Find where the given text appears and provide that cell's center as [X, Y] coordinate. 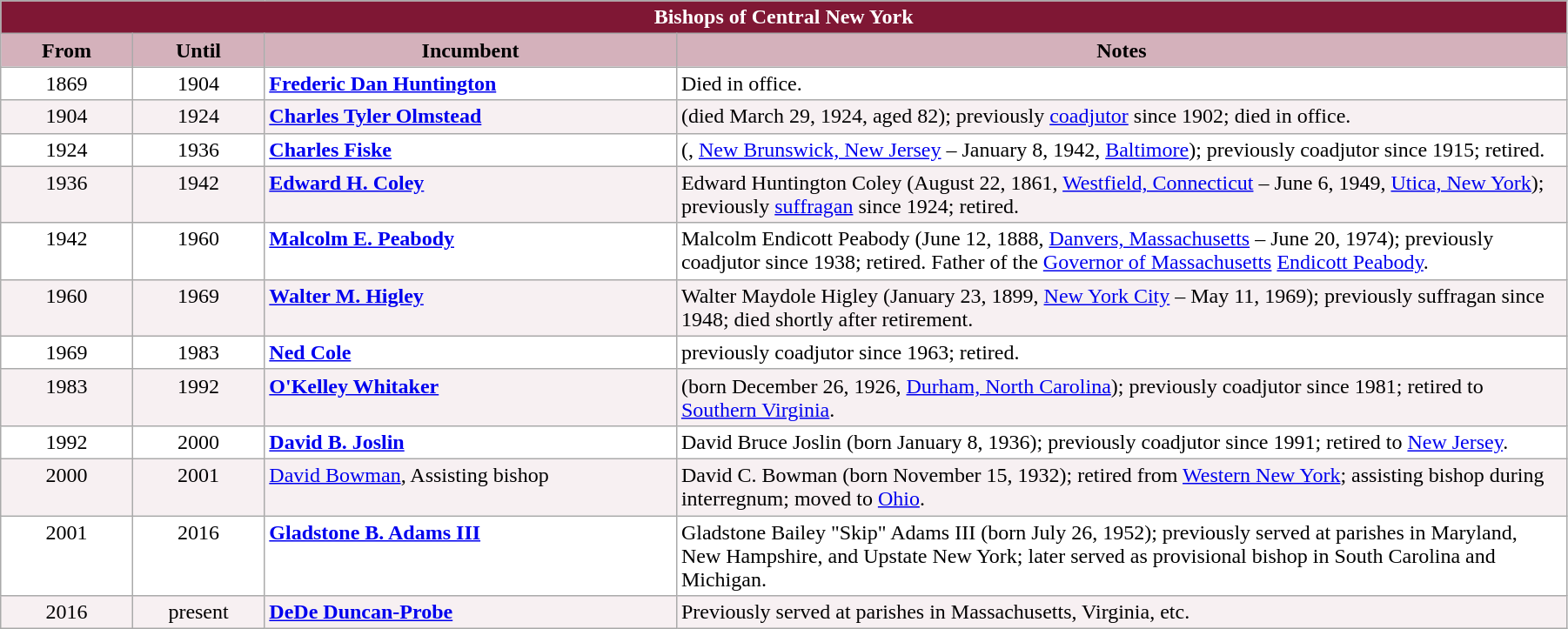
David B. Joslin [471, 442]
Incumbent [471, 50]
Died in office. [1121, 84]
present [198, 612]
Edward H. Coley [471, 195]
From [67, 50]
David Bowman, Assisting bishop [471, 487]
Charles Fiske [471, 150]
(died March 29, 1924, aged 82); previously coadjutor since 1902; died in office. [1121, 117]
Charles Tyler Olmstead [471, 117]
Notes [1121, 50]
previously coadjutor since 1963; retired. [1121, 352]
Previously served at parishes in Massachusetts, Virginia, etc. [1121, 612]
1869 [67, 84]
David Bruce Joslin (born January 8, 1936); previously coadjutor since 1991; retired to New Jersey. [1121, 442]
Gladstone B. Adams III [471, 555]
O'Kelley Whitaker [471, 397]
Frederic Dan Huntington [471, 84]
DeDe Duncan-Probe [471, 612]
(born December 26, 1926, Durham, North Carolina); previously coadjutor since 1981; retired to Southern Virginia. [1121, 397]
David C. Bowman (born November 15, 1932); retired from Western New York; assisting bishop during interregnum; moved to Ohio. [1121, 487]
Ned Cole [471, 352]
Malcolm E. Peabody [471, 251]
Until [198, 50]
Walter Maydole Higley (January 23, 1899, New York City – May 11, 1969); previously suffragan since 1948; died shortly after retirement. [1121, 308]
Edward Huntington Coley (August 22, 1861, Westfield, Connecticut – June 6, 1949, Utica, New York); previously suffragan since 1924; retired. [1121, 195]
(, New Brunswick, New Jersey – January 8, 1942, Baltimore); previously coadjutor since 1915; retired. [1121, 150]
Bishops of Central New York [784, 17]
Walter M. Higley [471, 308]
